Return [X, Y] of the center of cell containing provided text 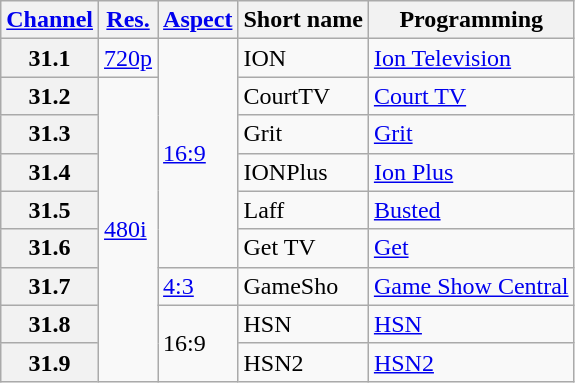
Game Show Central [471, 286]
Busted [471, 210]
Ion Plus [471, 172]
ION [303, 58]
31.9 [50, 362]
31.3 [50, 134]
Get [471, 248]
4:3 [198, 286]
Get TV [303, 248]
31.1 [50, 58]
GameSho [303, 286]
Ion Television [471, 58]
CourtTV [303, 96]
31.2 [50, 96]
31.6 [50, 248]
31.8 [50, 324]
480i [128, 229]
31.7 [50, 286]
IONPlus [303, 172]
Aspect [198, 20]
31.5 [50, 210]
Programming [471, 20]
31.4 [50, 172]
Res. [128, 20]
Channel [50, 20]
720p [128, 58]
Laff [303, 210]
Court TV [471, 96]
Short name [303, 20]
